Extract the [X, Y] coordinate from the center of the cell holding the provided text.  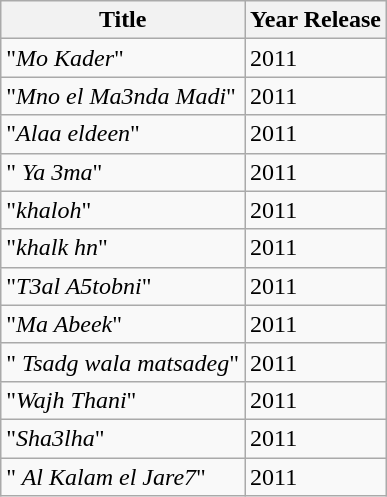
"Sha3lha" [123, 438]
"Alaa eldeen" [123, 134]
"Ma Abeek" [123, 324]
" Al Kalam el Jare7" [123, 477]
Year Release [316, 20]
"T3al A5tobni" [123, 286]
"Mno el Ma3nda Madi" [123, 96]
" Tsadg wala matsadeg" [123, 362]
"Mo Kader" [123, 58]
" Ya 3ma" [123, 172]
"khaloh" [123, 210]
"khalk hn" [123, 248]
Title [123, 20]
"Wajh Thani" [123, 400]
